Detect which cell encompasses the target text, then output its (X, Y) center coordinate. 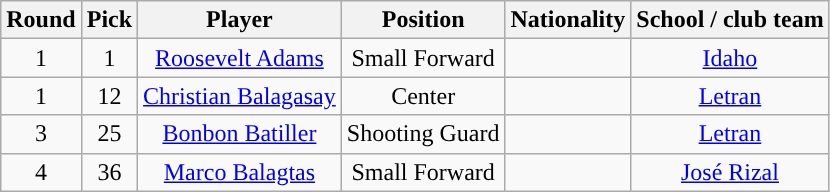
José Rizal (730, 172)
36 (109, 172)
Christian Balagasay (240, 96)
12 (109, 96)
Bonbon Batiller (240, 134)
Center (423, 96)
Roosevelt Adams (240, 58)
Marco Balagtas (240, 172)
Round (41, 20)
4 (41, 172)
3 (41, 134)
Idaho (730, 58)
Position (423, 20)
Player (240, 20)
Shooting Guard (423, 134)
Pick (109, 20)
School / club team (730, 20)
Nationality (568, 20)
25 (109, 134)
